Locate the cell with the specified text and output its (x, y) center coordinate. 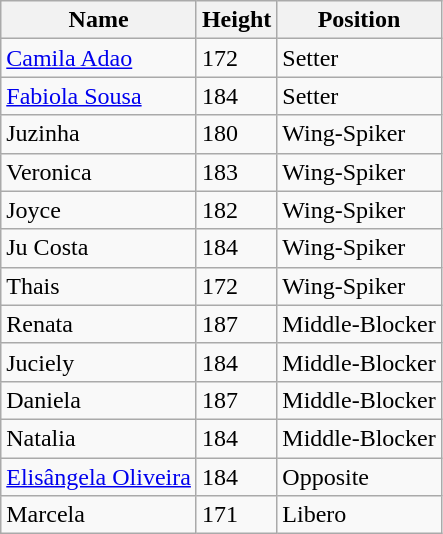
Camila Adao (99, 58)
Libero (359, 515)
Joyce (99, 210)
Elisângela Oliveira (99, 477)
182 (236, 210)
Veronica (99, 172)
Ju Costa (99, 248)
Juzinha (99, 134)
Height (236, 20)
183 (236, 172)
Thais (99, 286)
Position (359, 20)
Renata (99, 324)
Name (99, 20)
Natalia (99, 438)
180 (236, 134)
Fabiola Sousa (99, 96)
Daniela (99, 400)
171 (236, 515)
Opposite (359, 477)
Juciely (99, 362)
Marcela (99, 515)
